Return (X, Y) of the center of cell containing provided text 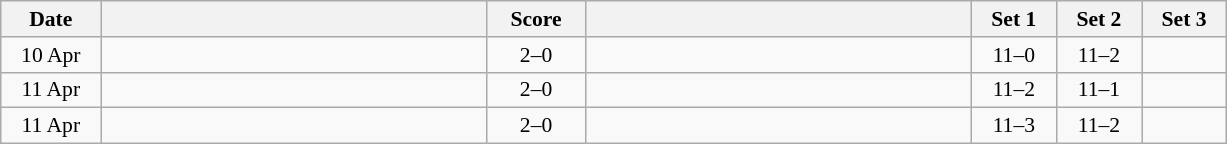
Set 1 (1014, 19)
11–0 (1014, 55)
Set 3 (1184, 19)
11–1 (1098, 90)
Set 2 (1098, 19)
11–3 (1014, 126)
Score (536, 19)
10 Apr (51, 55)
Date (51, 19)
